Capture the cell that displays the provided text and extract its [x, y] central coordinate. 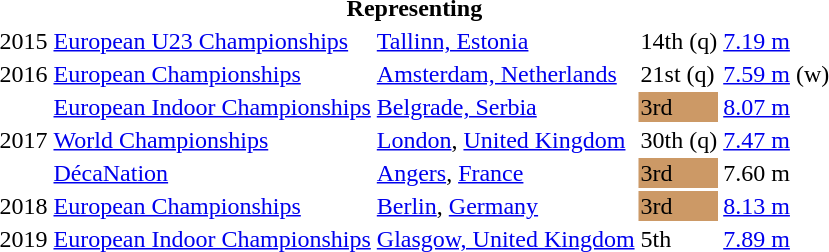
European Indoor Championships [212, 107]
World Championships [212, 140]
30th (q) [679, 140]
21st (q) [679, 74]
Angers, France [506, 173]
European U23 Championships [212, 41]
Belgrade, Serbia [506, 107]
DécaNation [212, 173]
Amsterdam, Netherlands [506, 74]
Berlin, Germany [506, 206]
London, United Kingdom [506, 140]
14th (q) [679, 41]
Tallinn, Estonia [506, 41]
